Find where the given text appears and provide that cell's center as (X, Y) coordinate. 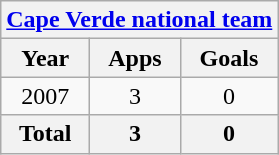
Goals (229, 58)
Cape Verde national team (140, 20)
Year (46, 58)
2007 (46, 96)
Total (46, 134)
Apps (135, 58)
